For the text-containing cell, return its midpoint in [x, y] coordinate format. 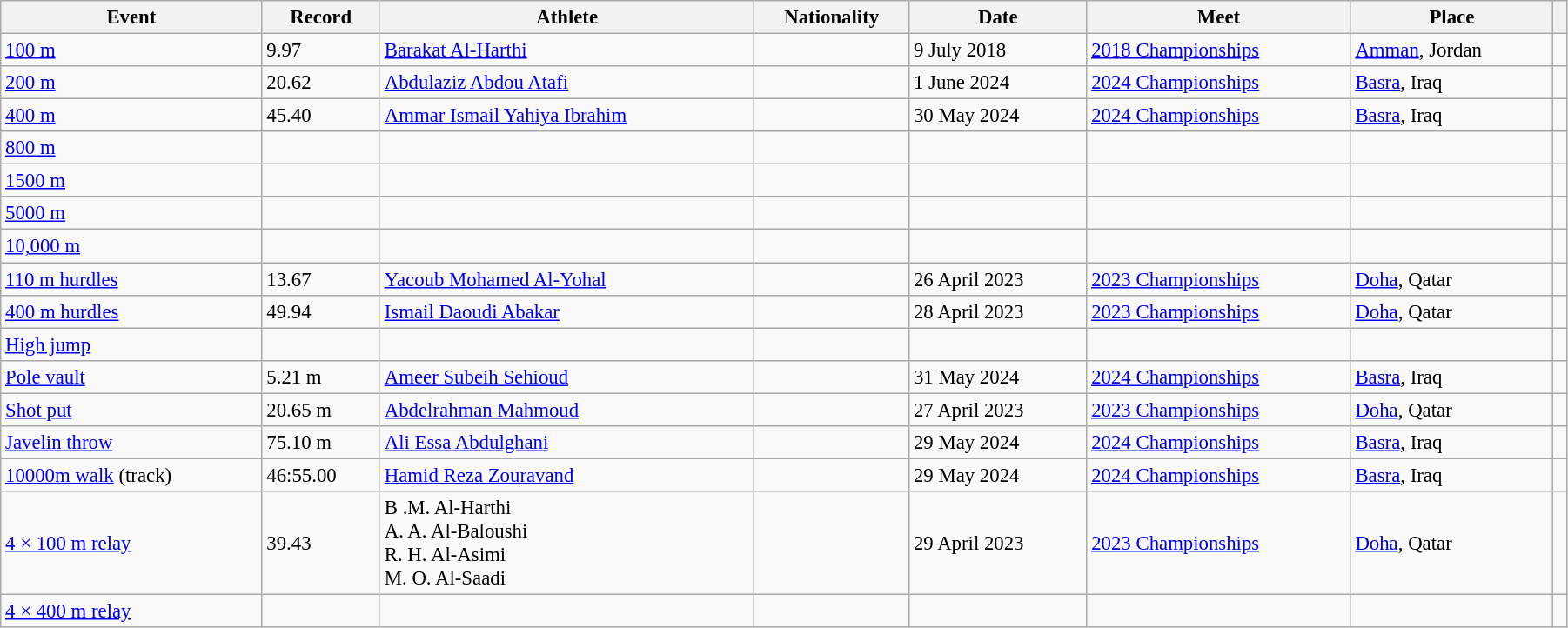
1 June 2024 [998, 83]
Ismail Daoudi Abakar [566, 311]
Date [998, 17]
Event [131, 17]
2018 Championships [1218, 50]
100 m [131, 50]
Pole vault [131, 377]
39.43 [320, 543]
Nationality [832, 17]
Amman, Jordan [1451, 50]
110 m hurdles [131, 279]
45.40 [320, 116]
Meet [1218, 17]
Ali Essa Abdulghani [566, 443]
Yacoub Mohamed Al-Yohal [566, 279]
29 April 2023 [998, 543]
Abdelrahman Mahmoud [566, 410]
10,000 m [131, 246]
Hamid Reza Zouravand [566, 475]
75.10 m [320, 443]
B .M. Al-HarthiA. A. Al-BaloushiR. H. Al-AsimiM. O. Al-Saadi [566, 543]
27 April 2023 [998, 410]
Place [1451, 17]
Abdulaziz Abdou Atafi [566, 83]
Athlete [566, 17]
31 May 2024 [998, 377]
Ammar Ismail Yahiya Ibrahim [566, 116]
4 × 100 m relay [131, 543]
9.97 [320, 50]
49.94 [320, 311]
26 April 2023 [998, 279]
28 April 2023 [998, 311]
9 July 2018 [998, 50]
20.65 m [320, 410]
Shot put [131, 410]
30 May 2024 [998, 116]
Javelin throw [131, 443]
4 × 400 m relay [131, 611]
5.21 m [320, 377]
High jump [131, 344]
Record [320, 17]
46:55.00 [320, 475]
Ameer Subeih Sehioud [566, 377]
800 m [131, 148]
200 m [131, 83]
1500 m [131, 181]
Barakat Al-Harthi [566, 50]
400 m [131, 116]
13.67 [320, 279]
5000 m [131, 213]
20.62 [320, 83]
400 m hurdles [131, 311]
10000m walk (track) [131, 475]
